Return the [x, y] coordinate for the center point of the cell that contains the specified text.  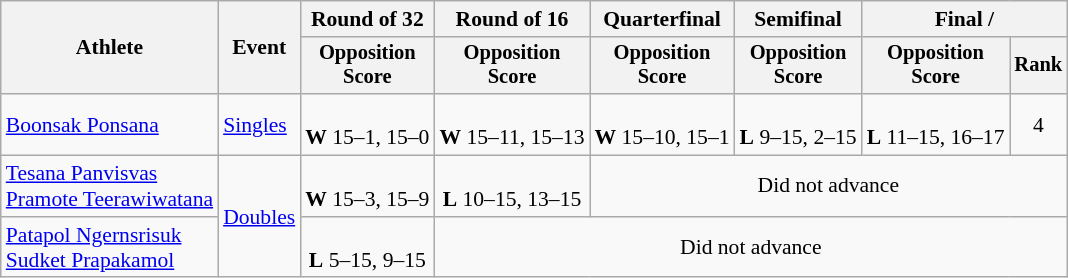
W 15–10, 15–1 [662, 124]
L 9–15, 2–15 [798, 124]
Round of 32 [367, 19]
Patapol NgernsrisukSudket Prapakamol [110, 248]
L 5–15, 9–15 [367, 248]
W 15–11, 15–13 [512, 124]
Doubles [259, 217]
Singles [259, 124]
Athlete [110, 48]
W 15–1, 15–0 [367, 124]
Rank [1039, 66]
L 11–15, 16–17 [936, 124]
Final / [964, 19]
Semifinal [798, 19]
Event [259, 48]
Boonsak Ponsana [110, 124]
Quarterfinal [662, 19]
4 [1039, 124]
Round of 16 [512, 19]
L 10–15, 13–15 [512, 186]
W 15–3, 15–9 [367, 186]
Tesana PanvisvasPramote Teerawiwatana [110, 186]
